Identify which cell holds the provided text, then report its (x, y) central coordinate. 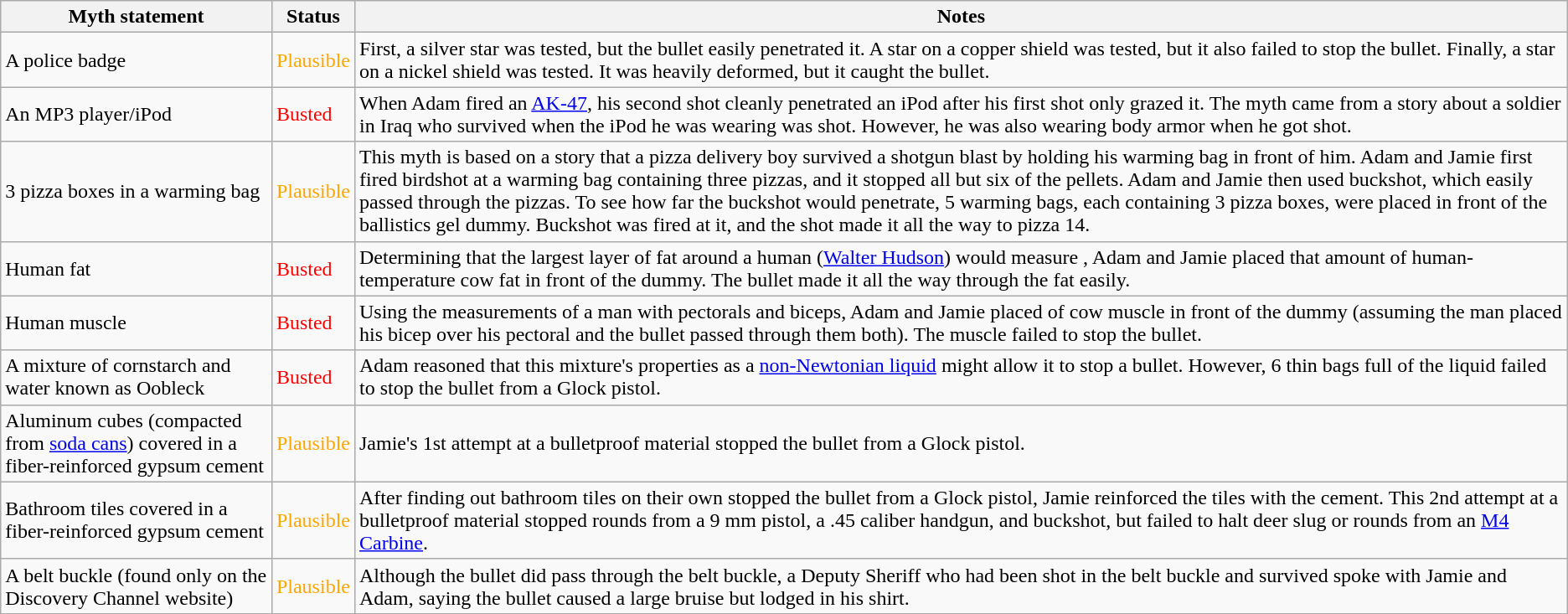
Human fat (137, 268)
An MP3 player/iPod (137, 114)
Aluminum cubes (compacted from soda cans) covered in a fiber-reinforced gypsum cement (137, 443)
A police badge (137, 60)
Notes (961, 17)
Jamie's 1st attempt at a bulletproof material stopped the bullet from a Glock pistol. (961, 443)
Human muscle (137, 323)
Bathroom tiles covered in a fiber-reinforced gypsum cement (137, 520)
Myth statement (137, 17)
A belt buckle (found only on the Discovery Channel website) (137, 586)
A mixture of cornstarch and water known as Oobleck (137, 377)
3 pizza boxes in a warming bag (137, 191)
Status (313, 17)
